Scan for the cell matching the given text and deliver its (x, y) coordinate at center. 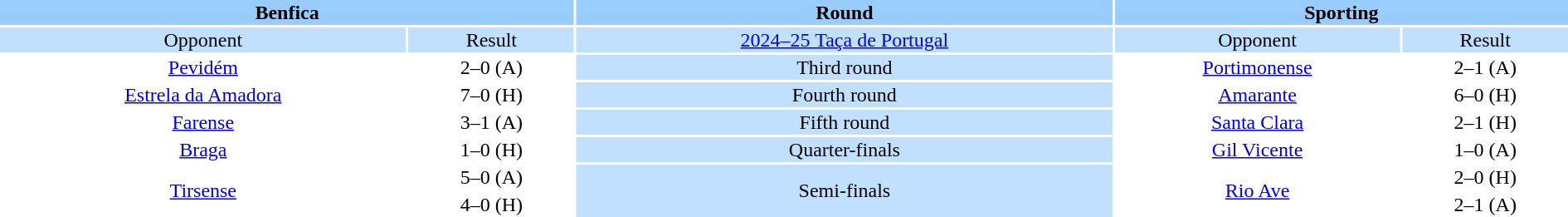
6–0 (H) (1485, 95)
Third round (845, 67)
5–0 (A) (491, 177)
2–0 (A) (491, 67)
Fifth round (845, 122)
Amarante (1258, 95)
Farense (203, 122)
Benfica (287, 12)
7–0 (H) (491, 95)
2–1 (H) (1485, 122)
Gil Vicente (1258, 150)
Pevidém (203, 67)
Semi-finals (845, 191)
Estrela da Amadora (203, 95)
Tirsense (203, 191)
Rio Ave (1258, 191)
Fourth round (845, 95)
4–0 (H) (491, 205)
Santa Clara (1258, 122)
Braga (203, 150)
2024–25 Taça de Portugal (845, 40)
Round (845, 12)
Sporting (1342, 12)
3–1 (A) (491, 122)
Portimonense (1258, 67)
1–0 (H) (491, 150)
1–0 (A) (1485, 150)
Quarter-finals (845, 150)
2–0 (H) (1485, 177)
